Detect which cell encompasses the target text, then output its [x, y] center coordinate. 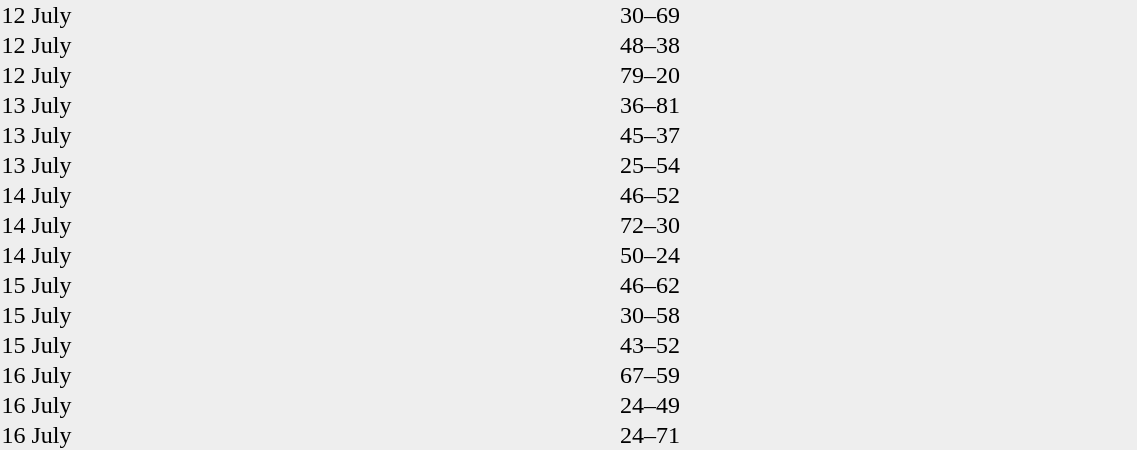
30–58 [650, 315]
46–52 [650, 195]
43–52 [650, 345]
24–49 [650, 405]
45–37 [650, 135]
67–59 [650, 375]
30–69 [650, 15]
36–81 [650, 105]
48–38 [650, 45]
25–54 [650, 165]
72–30 [650, 225]
79–20 [650, 75]
50–24 [650, 255]
46–62 [650, 285]
24–71 [650, 435]
